Return (X, Y) of the center of cell containing provided text 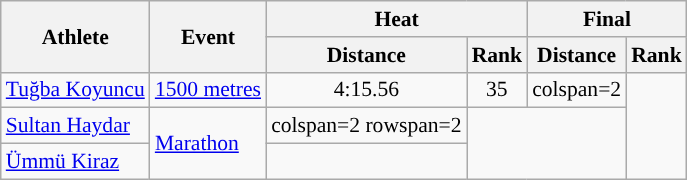
Athlete (76, 36)
4:15.56 (366, 90)
Final (607, 19)
Ümmü Kiraz (76, 162)
colspan=2 (576, 90)
Sultan Haydar (76, 126)
Marathon (208, 144)
35 (498, 90)
Heat (396, 19)
colspan=2 rowspan=2 (366, 126)
Tuğba Koyuncu (76, 90)
Event (208, 36)
1500 metres (208, 90)
